Determine the (x, y) coordinate at the center of the cell enclosing the given text.  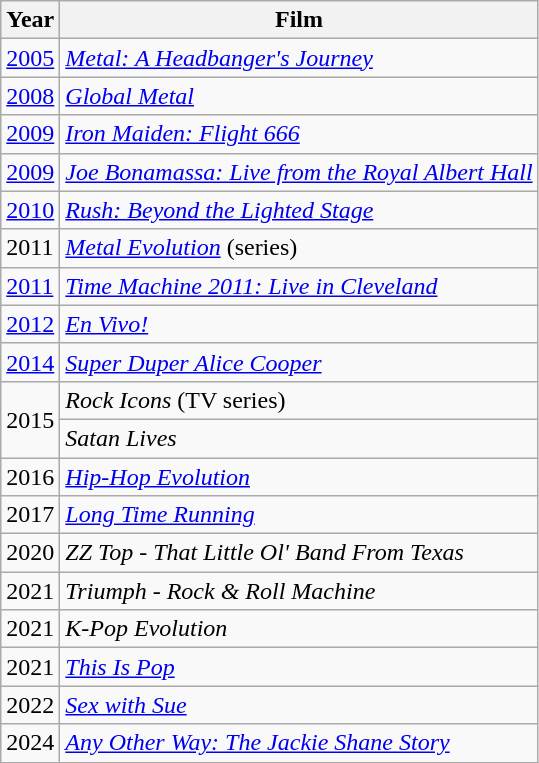
Time Machine 2011: Live in Cleveland (299, 286)
Film (299, 20)
2008 (30, 96)
Long Time Running (299, 515)
Year (30, 20)
2014 (30, 362)
Metal Evolution (series) (299, 248)
2022 (30, 705)
Global Metal (299, 96)
Satan Lives (299, 438)
Super Duper Alice Cooper (299, 362)
2012 (30, 324)
En Vivo! (299, 324)
2015 (30, 419)
Rush: Beyond the Lighted Stage (299, 210)
ZZ Top - That Little Ol' Band From Texas (299, 553)
This Is Pop (299, 667)
2016 (30, 477)
K-Pop Evolution (299, 629)
Rock Icons (TV series) (299, 400)
Iron Maiden: Flight 666 (299, 134)
2024 (30, 743)
Any Other Way: The Jackie Shane Story (299, 743)
2005 (30, 58)
2020 (30, 553)
2010 (30, 210)
Hip-Hop Evolution (299, 477)
2017 (30, 515)
Sex with Sue (299, 705)
Metal: A Headbanger's Journey (299, 58)
Joe Bonamassa: Live from the Royal Albert Hall (299, 172)
Triumph - Rock & Roll Machine (299, 591)
